Scan for the cell matching the given text and deliver its [x, y] coordinate at center. 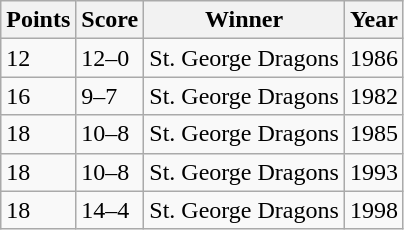
12 [38, 58]
16 [38, 96]
Score [110, 20]
12–0 [110, 58]
1986 [374, 58]
Points [38, 20]
1993 [374, 172]
1998 [374, 210]
9–7 [110, 96]
Winner [244, 20]
1982 [374, 96]
14–4 [110, 210]
Year [374, 20]
1985 [374, 134]
